Capture the cell that displays the provided text and extract its [X, Y] central coordinate. 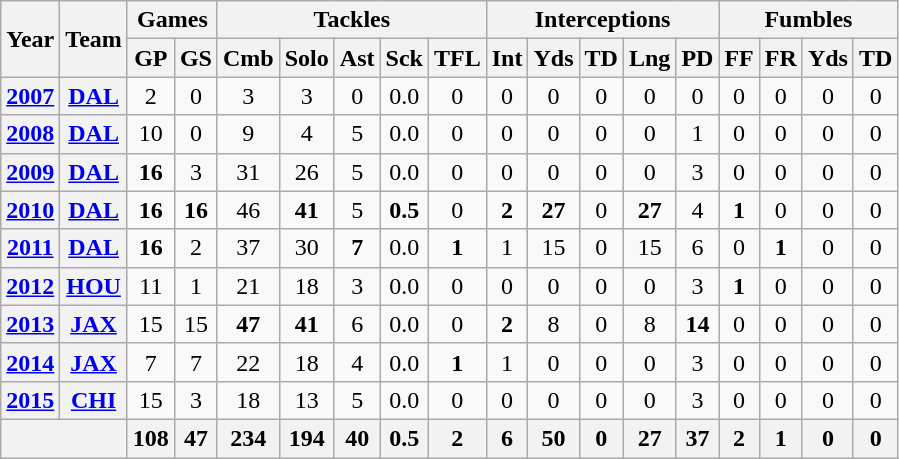
Year [30, 39]
2014 [30, 362]
GS [196, 58]
Fumbles [808, 20]
21 [248, 286]
194 [306, 438]
9 [248, 134]
10 [150, 134]
Interceptions [602, 20]
Ast [357, 58]
31 [248, 172]
Tackles [352, 20]
26 [306, 172]
46 [248, 210]
Games [172, 20]
30 [306, 248]
13 [306, 400]
HOU [94, 286]
2015 [30, 400]
CHI [94, 400]
TFL [457, 58]
2008 [30, 134]
234 [248, 438]
Team [94, 39]
108 [150, 438]
FR [780, 58]
2012 [30, 286]
Sck [404, 58]
Solo [306, 58]
Cmb [248, 58]
FF [739, 58]
2013 [30, 324]
40 [357, 438]
2011 [30, 248]
GP [150, 58]
Int [507, 58]
50 [554, 438]
Lng [649, 58]
PD [698, 58]
22 [248, 362]
2010 [30, 210]
2007 [30, 96]
14 [698, 324]
11 [150, 286]
2009 [30, 172]
